From the cell containing the given text, extract its center point as (x, y) coordinate. 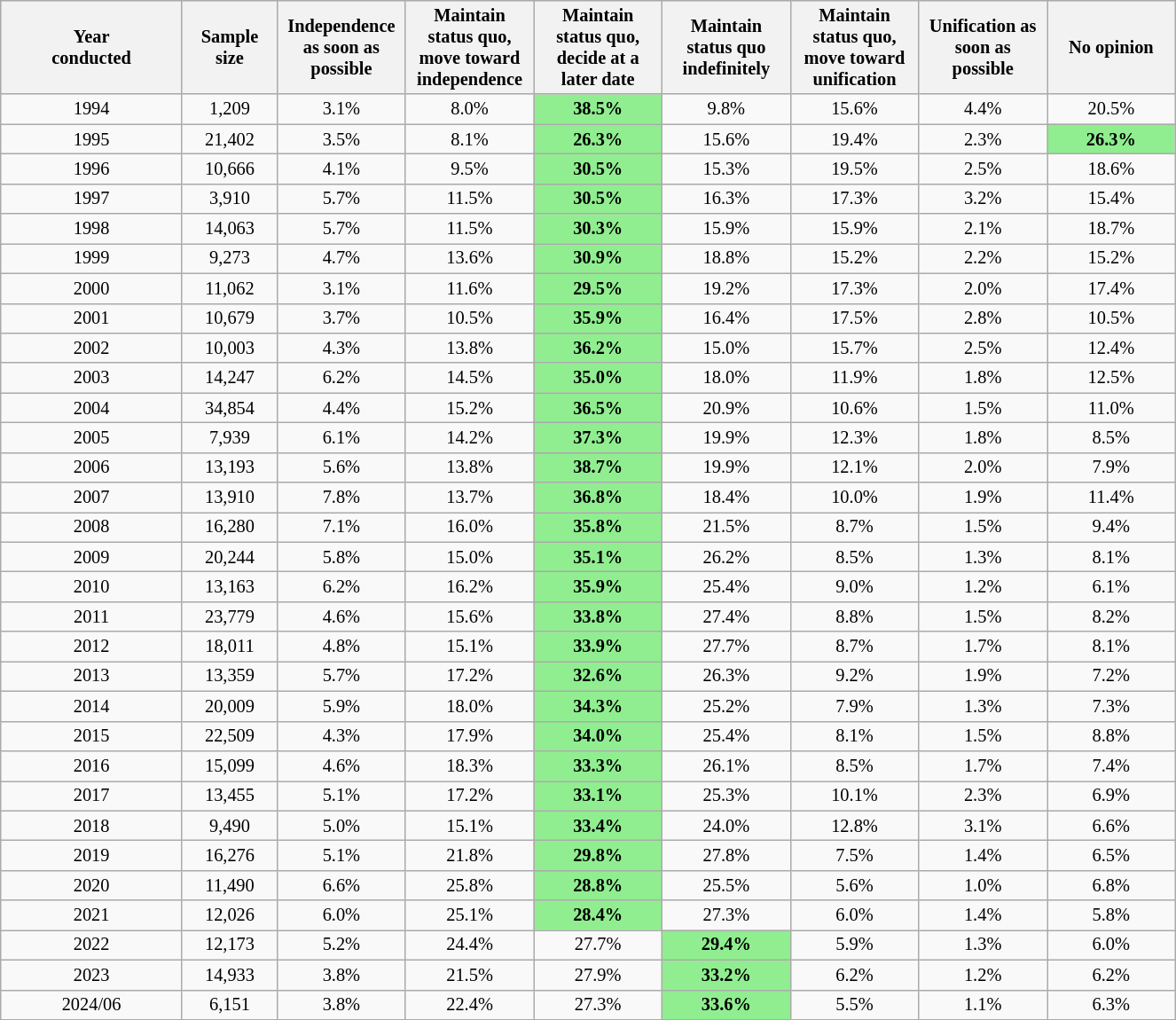
36.8% (598, 498)
18,011 (229, 647)
4.8% (342, 647)
10,003 (229, 348)
14,933 (229, 975)
2003 (92, 378)
2009 (92, 557)
34.3% (598, 706)
10.1% (855, 796)
13,910 (229, 498)
25.5% (727, 885)
2019 (92, 855)
5.0% (342, 826)
11.6% (470, 288)
7.5% (855, 855)
15.3% (727, 169)
1998 (92, 229)
2.8% (983, 318)
7.1% (342, 527)
22,509 (229, 736)
9.2% (855, 676)
29.8% (598, 855)
14.5% (470, 378)
2022 (92, 945)
1.1% (983, 1005)
6.5% (1110, 855)
2020 (92, 885)
8.2% (1110, 616)
7.3% (1110, 706)
2017 (92, 796)
5.5% (855, 1005)
9.0% (855, 586)
21,402 (229, 139)
2016 (92, 765)
12.1% (855, 467)
16.3% (727, 199)
2021 (92, 915)
12.4% (1110, 348)
33.3% (598, 765)
6,151 (229, 1005)
12.5% (1110, 378)
10.0% (855, 498)
11.9% (855, 378)
4.7% (342, 258)
Maintain status quo, move toward independence (470, 47)
Independence as soon as possible (342, 47)
18.3% (470, 765)
23,779 (229, 616)
Unification as soon as possible (983, 47)
7.4% (1110, 765)
18.6% (1110, 169)
11,490 (229, 885)
9.8% (727, 109)
35.1% (598, 557)
11,062 (229, 288)
9,273 (229, 258)
1994 (92, 109)
2.2% (983, 258)
12,026 (229, 915)
Maintain status quo, move toward unification (855, 47)
2012 (92, 647)
24.0% (727, 826)
28.8% (598, 885)
36.2% (598, 348)
22.4% (470, 1005)
11.0% (1110, 408)
2015 (92, 736)
36.5% (598, 408)
16,276 (229, 855)
1999 (92, 258)
33.8% (598, 616)
6.8% (1110, 885)
15.4% (1110, 199)
1996 (92, 169)
13,163 (229, 586)
12.3% (855, 437)
20.5% (1110, 109)
2024/06 (92, 1005)
19.2% (727, 288)
29.4% (727, 945)
35.8% (598, 527)
Maintain status quo indefinitely (727, 47)
27.8% (727, 855)
16.0% (470, 527)
16.2% (470, 586)
2001 (92, 318)
17.4% (1110, 288)
9.4% (1110, 527)
25.2% (727, 706)
2006 (92, 467)
33.2% (727, 975)
25.3% (727, 796)
7.2% (1110, 676)
6.9% (1110, 796)
20.9% (727, 408)
19.4% (855, 139)
1995 (92, 139)
14,247 (229, 378)
3.7% (342, 318)
29.5% (598, 288)
25.8% (470, 885)
27.4% (727, 616)
2011 (92, 616)
13.6% (470, 258)
2002 (92, 348)
30.3% (598, 229)
35.0% (598, 378)
2.1% (983, 229)
2010 (92, 586)
28.4% (598, 915)
14,063 (229, 229)
10,679 (229, 318)
2014 (92, 706)
Yearconducted (92, 47)
18.8% (727, 258)
26.2% (727, 557)
3,910 (229, 199)
2005 (92, 437)
37.3% (598, 437)
14.2% (470, 437)
7,939 (229, 437)
15.7% (855, 348)
20,009 (229, 706)
1,209 (229, 109)
24.4% (470, 945)
34,854 (229, 408)
20,244 (229, 557)
2013 (92, 676)
7.8% (342, 498)
17.9% (470, 736)
25.1% (470, 915)
1997 (92, 199)
27.9% (598, 975)
5.2% (342, 945)
8.0% (470, 109)
12,173 (229, 945)
38.7% (598, 467)
1.0% (983, 885)
38.5% (598, 109)
3.5% (342, 139)
21.8% (470, 855)
19.5% (855, 169)
9.5% (470, 169)
33.9% (598, 647)
2008 (92, 527)
33.4% (598, 826)
33.1% (598, 796)
13,193 (229, 467)
18.7% (1110, 229)
9,490 (229, 826)
2000 (92, 288)
16,280 (229, 527)
17.5% (855, 318)
13,359 (229, 676)
15,099 (229, 765)
2007 (92, 498)
2018 (92, 826)
11.4% (1110, 498)
12.8% (855, 826)
3.2% (983, 199)
Sample size (229, 47)
30.9% (598, 258)
34.0% (598, 736)
13.7% (470, 498)
Maintain status quo, decide at a later date (598, 47)
2004 (92, 408)
No opinion (1110, 47)
4.1% (342, 169)
10.6% (855, 408)
6.3% (1110, 1005)
10,666 (229, 169)
16.4% (727, 318)
13,455 (229, 796)
2023 (92, 975)
33.6% (727, 1005)
18.4% (727, 498)
26.1% (727, 765)
32.6% (598, 676)
